Pinpoint the cell where the given text exists, returning its [X, Y] midpoint coordinate. 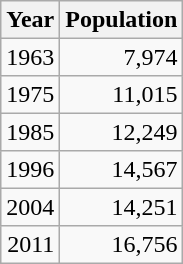
16,756 [122, 244]
Population [122, 20]
11,015 [122, 94]
Year [30, 20]
12,249 [122, 132]
14,567 [122, 170]
1985 [30, 132]
1963 [30, 56]
2004 [30, 206]
2011 [30, 244]
14,251 [122, 206]
7,974 [122, 56]
1996 [30, 170]
1975 [30, 94]
